Capture the cell that displays the provided text and extract its [X, Y] central coordinate. 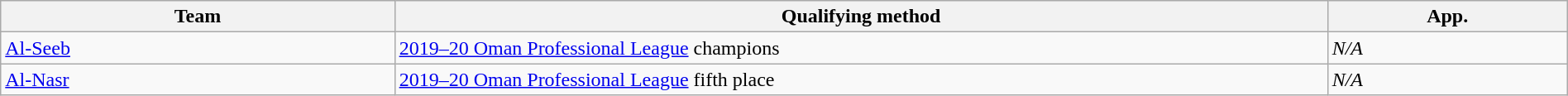
Qualifying method [861, 17]
Al-Seeb [198, 48]
Team [198, 17]
Al-Nasr [198, 79]
App. [1447, 17]
2019–20 Oman Professional League champions [861, 48]
2019–20 Oman Professional League fifth place [861, 79]
